Search for the cell housing the specified text and yield its [x, y] center coordinate. 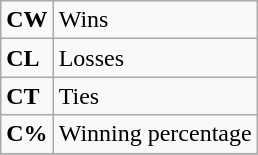
Winning percentage [155, 134]
Ties [155, 96]
Losses [155, 58]
CL [27, 58]
C% [27, 134]
CT [27, 96]
Wins [155, 20]
CW [27, 20]
